Locate the cell with the specified text and output its [x, y] center coordinate. 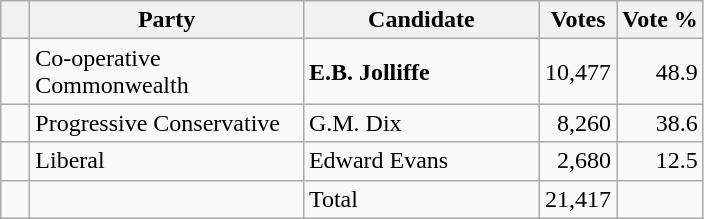
21,417 [578, 199]
10,477 [578, 72]
Total [421, 199]
12.5 [660, 161]
E.B. Jolliffe [421, 72]
G.M. Dix [421, 123]
8,260 [578, 123]
Edward Evans [421, 161]
Liberal [167, 161]
48.9 [660, 72]
Candidate [421, 20]
Progressive Conservative [167, 123]
Votes [578, 20]
Party [167, 20]
Vote % [660, 20]
2,680 [578, 161]
Co-operative Commonwealth [167, 72]
38.6 [660, 123]
